Provide the (x, y) coordinate of the cell's center where the given text is located.  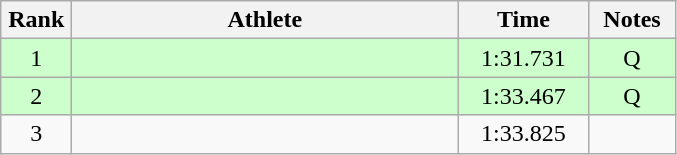
Notes (632, 20)
1:31.731 (524, 58)
1 (36, 58)
Time (524, 20)
Rank (36, 20)
1:33.825 (524, 134)
3 (36, 134)
Athlete (265, 20)
1:33.467 (524, 96)
2 (36, 96)
